Determine the (X, Y) coordinate at the center of the cell enclosing the given text.  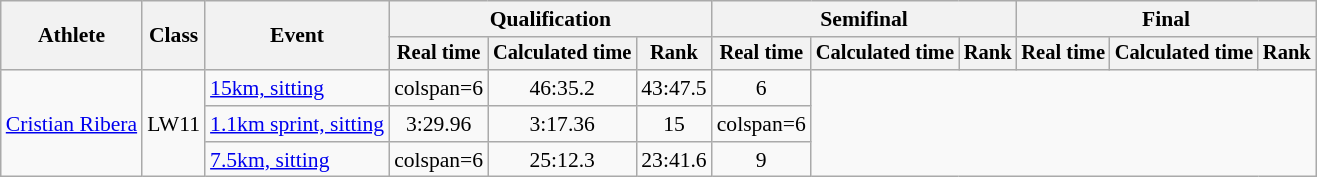
6 (762, 88)
Semifinal (864, 19)
46:35.2 (562, 88)
1.1km sprint, sitting (297, 124)
3:29.96 (438, 124)
Qualification (550, 19)
Event (297, 36)
15 (674, 124)
LW11 (174, 124)
Final (1166, 19)
Class (174, 36)
43:47.5 (674, 88)
Cristian Ribera (72, 124)
3:17.36 (562, 124)
15km, sitting (297, 88)
Athlete (72, 36)
